Return (x, y) of the center of cell containing provided text 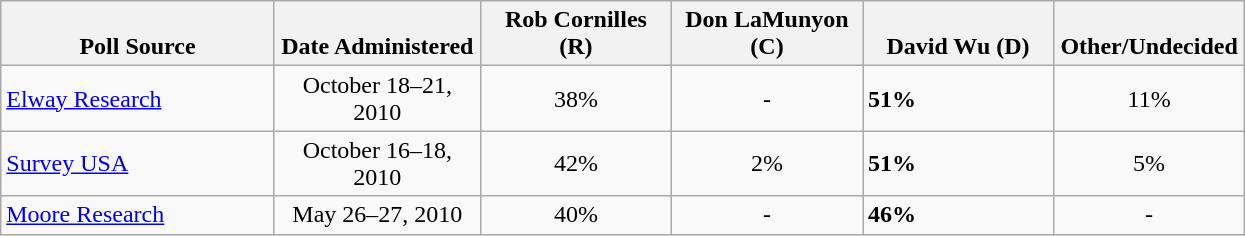
Rob Cornilles (R) (576, 34)
May 26–27, 2010 (377, 215)
October 18–21, 2010 (377, 98)
42% (576, 164)
5% (1150, 164)
40% (576, 215)
Date Administered (377, 34)
Survey USA (138, 164)
46% (958, 215)
Poll Source (138, 34)
Don LaMunyon (C) (766, 34)
October 16–18, 2010 (377, 164)
Other/Undecided (1150, 34)
11% (1150, 98)
Moore Research (138, 215)
David Wu (D) (958, 34)
38% (576, 98)
2% (766, 164)
Elway Research (138, 98)
